For the text-containing cell, return its midpoint in [x, y] coordinate format. 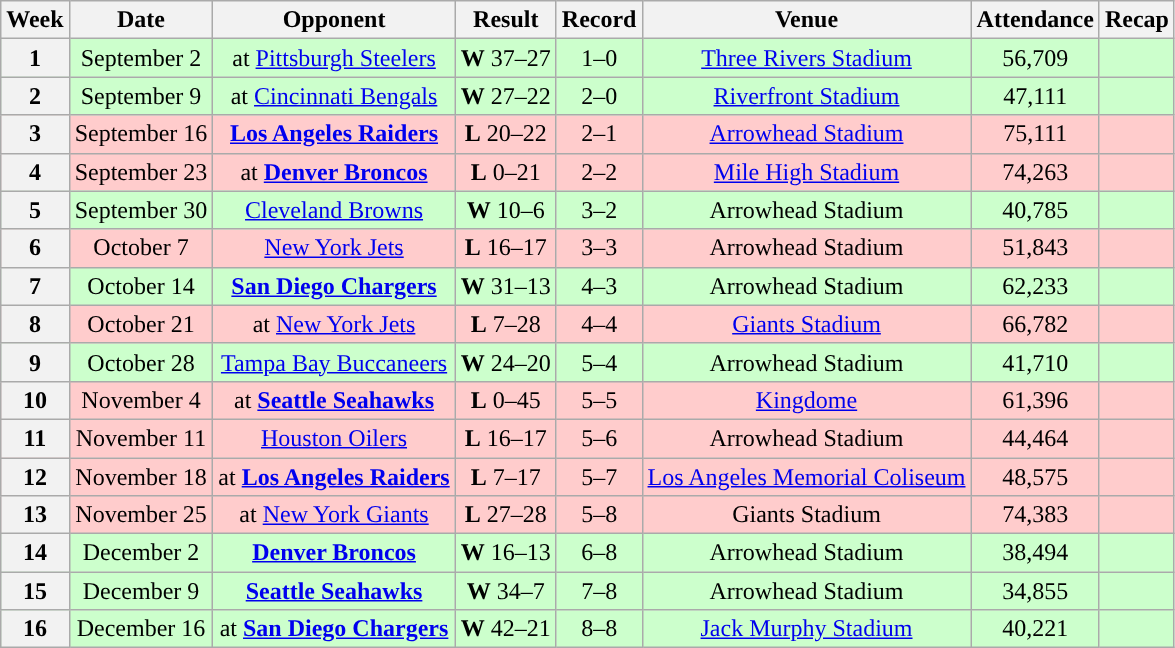
14 [35, 553]
5–8 [599, 515]
Venue [806, 20]
at Seattle Seahawks [334, 400]
74,263 [1035, 172]
5–7 [599, 477]
Date [141, 20]
74,383 [1035, 515]
Houston Oilers [334, 438]
56,709 [1035, 58]
November 18 [141, 477]
Recap [1136, 20]
41,710 [1035, 362]
51,843 [1035, 248]
L 7–17 [506, 477]
Week [35, 20]
62,233 [1035, 286]
Los Angeles Memorial Coliseum [806, 477]
October 14 [141, 286]
at Cincinnati Bengals [334, 96]
W 31–13 [506, 286]
1–0 [599, 58]
2–2 [599, 172]
L 7–28 [506, 324]
2 [35, 96]
December 2 [141, 553]
34,855 [1035, 591]
San Diego Chargers [334, 286]
2–0 [599, 96]
at San Diego Chargers [334, 629]
at Denver Broncos [334, 172]
5–4 [599, 362]
8–8 [599, 629]
November 25 [141, 515]
3 [35, 134]
Result [506, 20]
at New York Jets [334, 324]
Opponent [334, 20]
Tampa Bay Buccaneers [334, 362]
November 11 [141, 438]
Record [599, 20]
48,575 [1035, 477]
8 [35, 324]
October 21 [141, 324]
Riverfront Stadium [806, 96]
September 23 [141, 172]
5 [35, 210]
November 4 [141, 400]
4–4 [599, 324]
Jack Murphy Stadium [806, 629]
December 9 [141, 591]
W 24–20 [506, 362]
4 [35, 172]
66,782 [1035, 324]
5–6 [599, 438]
12 [35, 477]
W 16–13 [506, 553]
September 2 [141, 58]
September 9 [141, 96]
L 20–22 [506, 134]
9 [35, 362]
September 30 [141, 210]
New York Jets [334, 248]
40,785 [1035, 210]
Kingdome [806, 400]
6 [35, 248]
44,464 [1035, 438]
Mile High Stadium [806, 172]
W 10–6 [506, 210]
at Pittsburgh Steelers [334, 58]
40,221 [1035, 629]
61,396 [1035, 400]
75,111 [1035, 134]
3–2 [599, 210]
W 27–22 [506, 96]
W 37–27 [506, 58]
Seattle Seahawks [334, 591]
7 [35, 286]
September 16 [141, 134]
6–8 [599, 553]
W 34–7 [506, 591]
at Los Angeles Raiders [334, 477]
Los Angeles Raiders [334, 134]
L 27–28 [506, 515]
16 [35, 629]
at New York Giants [334, 515]
2–1 [599, 134]
15 [35, 591]
7–8 [599, 591]
Cleveland Browns [334, 210]
47,111 [1035, 96]
L 0–45 [506, 400]
1 [35, 58]
38,494 [1035, 553]
4–3 [599, 286]
5–5 [599, 400]
W 42–21 [506, 629]
December 16 [141, 629]
13 [35, 515]
3–3 [599, 248]
10 [35, 400]
October 28 [141, 362]
October 7 [141, 248]
Attendance [1035, 20]
Three Rivers Stadium [806, 58]
11 [35, 438]
Denver Broncos [334, 553]
L 0–21 [506, 172]
